Locate the cell with the specified text and output its (x, y) center coordinate. 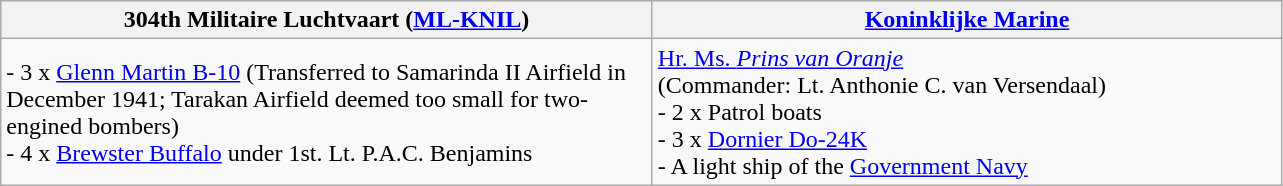
Koninklijke Marine (966, 20)
304th Militaire Luchtvaart (ML-KNIL) (327, 20)
Hr. Ms. Prins van Oranje(Commander: Lt. Anthonie C. van Versendaal)- 2 x Patrol boats- 3 x Dornier Do-24K- A light ship of the Government Navy (966, 112)
